Provide the [x, y] coordinate of the cell's center where the given text is located.  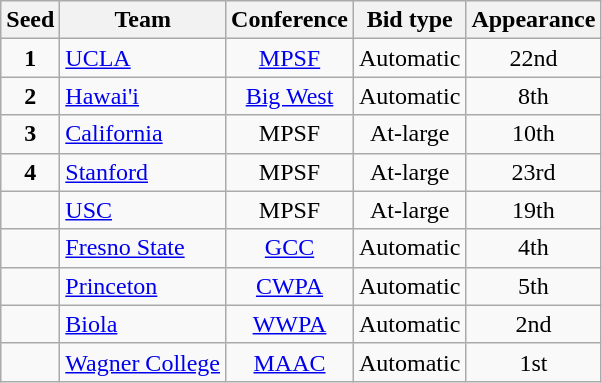
California [143, 134]
Hawai'i [143, 96]
Stanford [143, 172]
8th [534, 96]
Biola [143, 324]
WWPA [290, 324]
4 [30, 172]
Seed [30, 20]
10th [534, 134]
2nd [534, 324]
Big West [290, 96]
Wagner College [143, 362]
5th [534, 286]
Fresno State [143, 248]
UCLA [143, 58]
GCC [290, 248]
4th [534, 248]
USC [143, 210]
Conference [290, 20]
19th [534, 210]
2 [30, 96]
Bid type [409, 20]
MAAC [290, 362]
23rd [534, 172]
Team [143, 20]
Princeton [143, 286]
Appearance [534, 20]
3 [30, 134]
CWPA [290, 286]
22nd [534, 58]
1 [30, 58]
1st [534, 362]
